Return the [x, y] coordinate for the center point of the cell that contains the specified text.  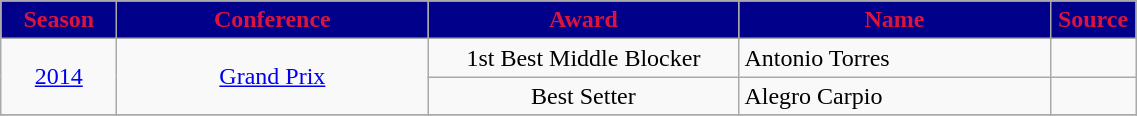
Conference [272, 20]
Best Setter [584, 96]
Alegro Carpio [894, 96]
1st Best Middle Blocker [584, 58]
Grand Prix [272, 77]
Name [894, 20]
Source [1093, 20]
Season [59, 20]
2014 [59, 77]
Award [584, 20]
Antonio Torres [894, 58]
